Pinpoint the cell where the given text exists, returning its (X, Y) midpoint coordinate. 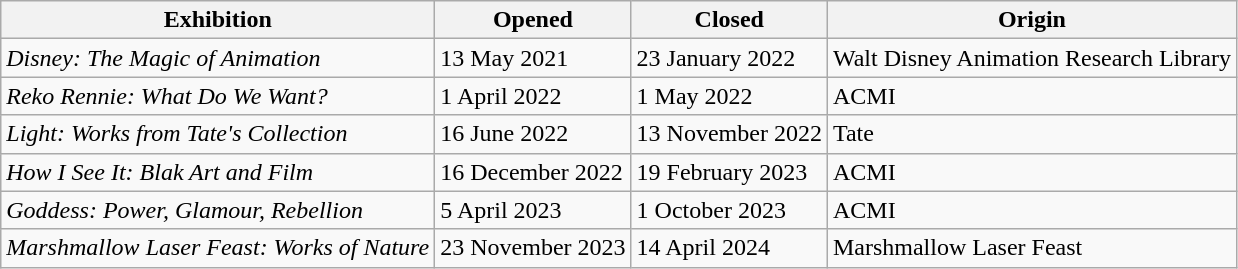
13 May 2021 (533, 58)
1 May 2022 (729, 96)
Closed (729, 20)
16 June 2022 (533, 134)
Marshmallow Laser Feast: Works of Nature (218, 248)
Origin (1032, 20)
14 April 2024 (729, 248)
Exhibition (218, 20)
Reko Rennie: What Do We Want? (218, 96)
16 December 2022 (533, 172)
How I See It: Blak Art and Film (218, 172)
19 February 2023 (729, 172)
1 October 2023 (729, 210)
Light: Works from Tate's Collection (218, 134)
Walt Disney Animation Research Library (1032, 58)
Marshmallow Laser Feast (1032, 248)
23 November 2023 (533, 248)
Goddess: Power, Glamour, Rebellion (218, 210)
5 April 2023 (533, 210)
1 April 2022 (533, 96)
Disney: The Magic of Animation (218, 58)
Opened (533, 20)
Tate (1032, 134)
23 January 2022 (729, 58)
13 November 2022 (729, 134)
